Scan for the cell matching the given text and deliver its [X, Y] coordinate at center. 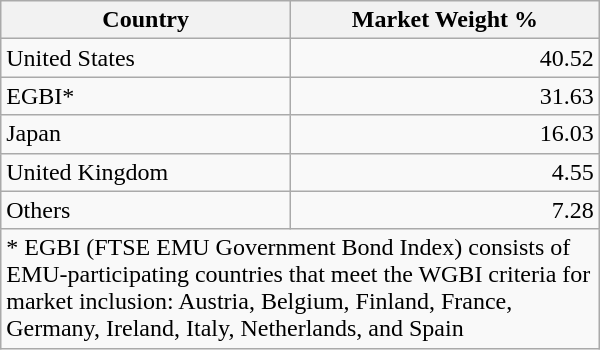
4.55 [446, 172]
31.63 [446, 96]
United States [146, 58]
40.52 [446, 58]
Japan [146, 134]
Market Weight % [446, 20]
Country [146, 20]
7.28 [446, 210]
United Kingdom [146, 172]
EGBI* [146, 96]
Others [146, 210]
16.03 [446, 134]
